Locate the cell with the specified text and output its (X, Y) center coordinate. 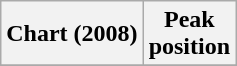
Peakposition (189, 34)
Chart (2008) (72, 34)
